Detect which cell encompasses the target text, then output its (x, y) center coordinate. 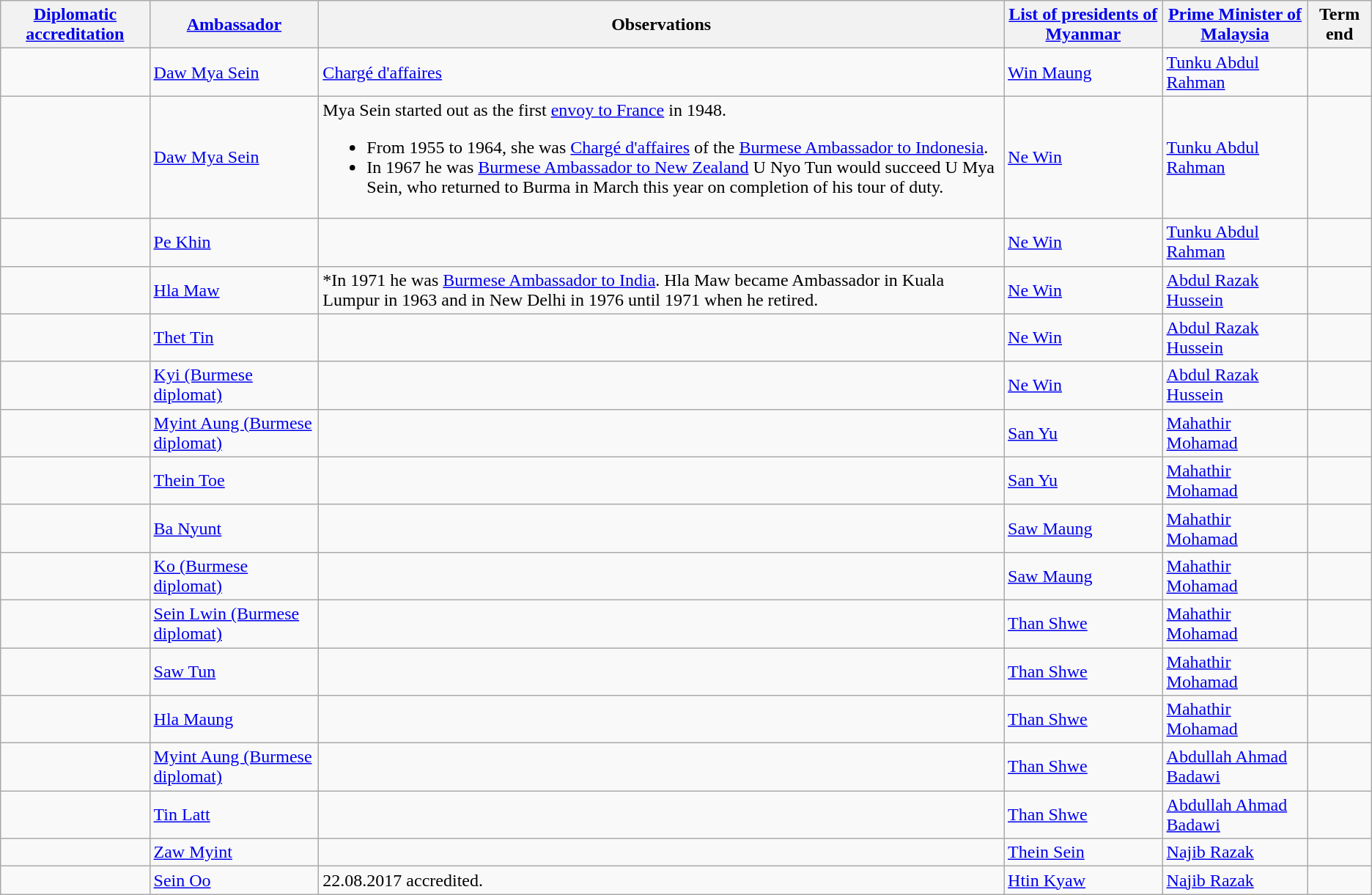
Pe Khin (235, 242)
Win Maung (1083, 72)
Thein Toe (235, 481)
Hla Maung (235, 720)
List of presidents of Myanmar (1083, 25)
Chargé d'affaires (661, 72)
Tin Latt (235, 815)
*In 1971 he was Burmese Ambassador to India. Hla Maw became Ambassador in Kuala Lumpur in 1963 and in New Delhi in 1976 until 1971 when he retired. (661, 290)
Prime Minister of Malaysia (1235, 25)
Observations (661, 25)
22.08.2017 accredited. (661, 880)
Htin Kyaw (1083, 880)
Thet Tin (235, 337)
Ambassador (235, 25)
Ba Nyunt (235, 528)
Zaw Myint (235, 852)
Term end (1340, 25)
Diplomatic accreditation (75, 25)
Thein Sein (1083, 852)
Ko (Burmese diplomat) (235, 576)
Hla Maw (235, 290)
Saw Tun (235, 671)
Sein Oo (235, 880)
Sein Lwin (Burmese diplomat) (235, 623)
Kyi (Burmese diplomat) (235, 386)
